Find where the given text appears and provide that cell's center as (x, y) coordinate. 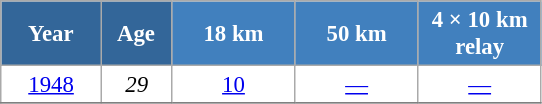
18 km (234, 34)
10 (234, 85)
1948 (52, 85)
4 × 10 km relay (480, 34)
50 km (356, 34)
29 (136, 85)
Year (52, 34)
Age (136, 34)
